Search for the cell housing the specified text and yield its (x, y) center coordinate. 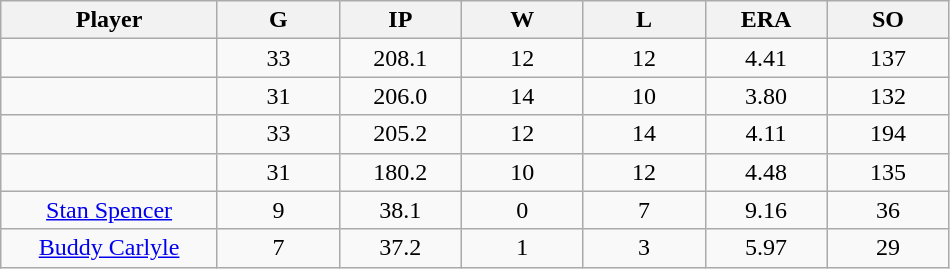
0 (522, 210)
137 (888, 58)
29 (888, 248)
180.2 (400, 172)
3 (644, 248)
Player (110, 20)
4.11 (766, 134)
37.2 (400, 248)
ERA (766, 20)
W (522, 20)
3.80 (766, 96)
4.48 (766, 172)
5.97 (766, 248)
38.1 (400, 210)
36 (888, 210)
Buddy Carlyle (110, 248)
208.1 (400, 58)
206.0 (400, 96)
9 (278, 210)
9.16 (766, 210)
135 (888, 172)
4.41 (766, 58)
G (278, 20)
194 (888, 134)
132 (888, 96)
SO (888, 20)
IP (400, 20)
Stan Spencer (110, 210)
205.2 (400, 134)
L (644, 20)
1 (522, 248)
